Return the [X, Y] coordinate for the center point of the cell that contains the specified text.  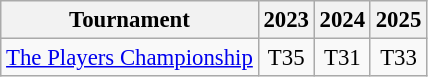
2023 [286, 20]
2025 [398, 20]
T31 [342, 58]
T35 [286, 58]
The Players Championship [130, 58]
Tournament [130, 20]
2024 [342, 20]
T33 [398, 58]
